Search for the cell housing the specified text and yield its (x, y) center coordinate. 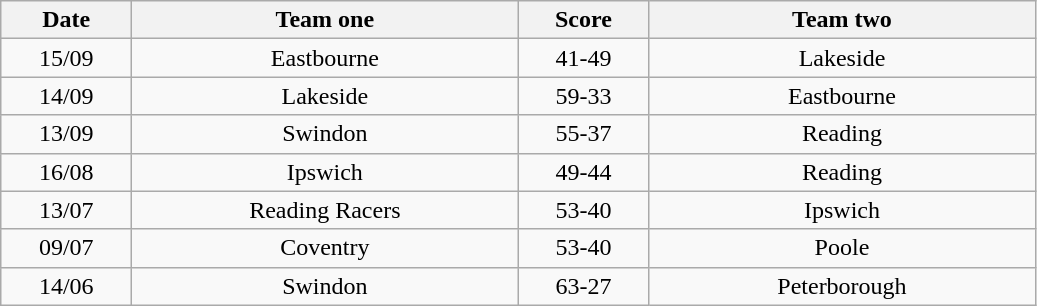
13/09 (66, 134)
59-33 (584, 96)
49-44 (584, 172)
15/09 (66, 58)
Peterborough (842, 286)
41-49 (584, 58)
Team two (842, 20)
55-37 (584, 134)
14/09 (66, 96)
09/07 (66, 248)
63-27 (584, 286)
13/07 (66, 210)
14/06 (66, 286)
Coventry (325, 248)
16/08 (66, 172)
Team one (325, 20)
Reading Racers (325, 210)
Poole (842, 248)
Score (584, 20)
Date (66, 20)
